From the cell containing the given text, extract its center point as (X, Y) coordinate. 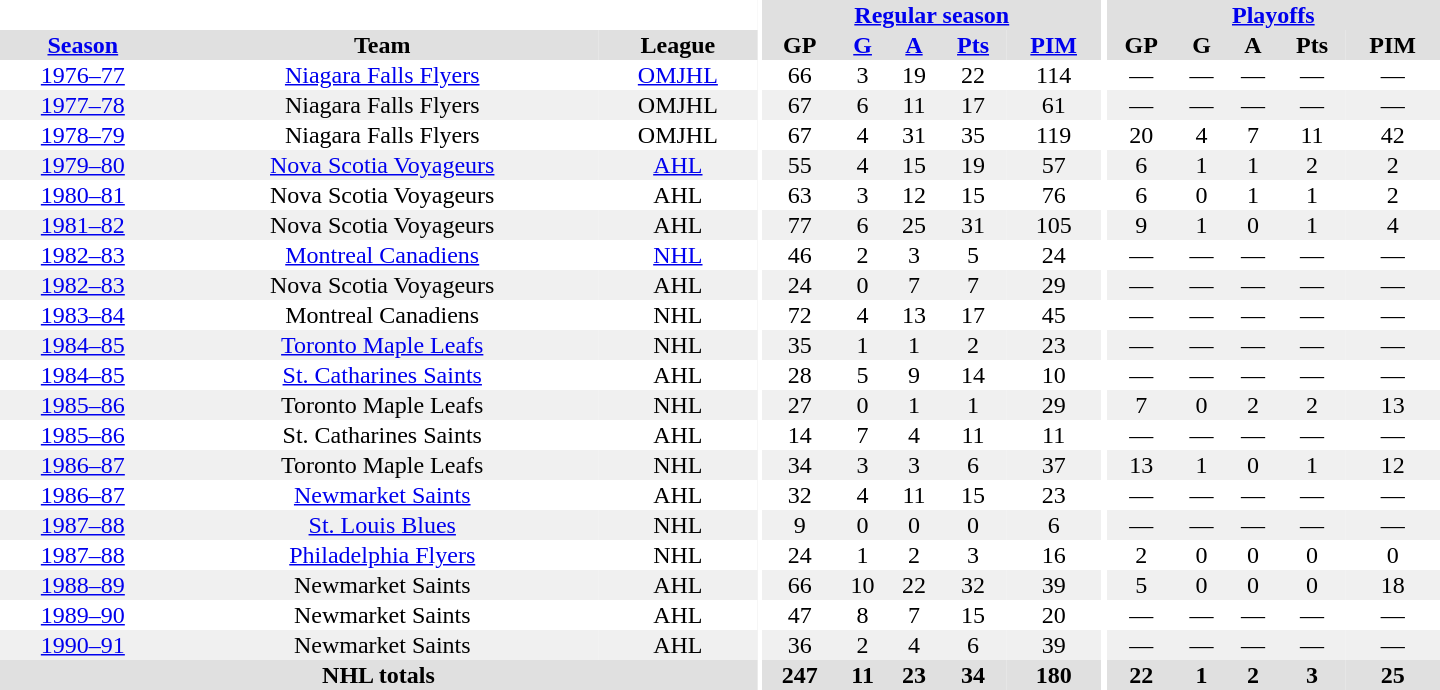
76 (1054, 195)
37 (1054, 465)
St. Louis Blues (382, 525)
114 (1054, 75)
1989–90 (83, 615)
1979–80 (83, 165)
36 (800, 645)
1980–81 (83, 195)
NHL totals (378, 675)
27 (800, 405)
1988–89 (83, 585)
72 (800, 315)
Regular season (932, 15)
105 (1054, 225)
1978–79 (83, 135)
1976–77 (83, 75)
Team (382, 45)
1977–78 (83, 105)
16 (1054, 555)
Philadelphia Flyers (382, 555)
55 (800, 165)
119 (1054, 135)
247 (800, 675)
1981–82 (83, 225)
League (678, 45)
Playoffs (1274, 15)
77 (800, 225)
45 (1054, 315)
1983–84 (83, 315)
180 (1054, 675)
1990–91 (83, 645)
18 (1392, 585)
57 (1054, 165)
63 (800, 195)
61 (1054, 105)
28 (800, 375)
46 (800, 255)
47 (800, 615)
Season (83, 45)
42 (1392, 135)
8 (862, 615)
